Capture the cell that displays the provided text and extract its (X, Y) central coordinate. 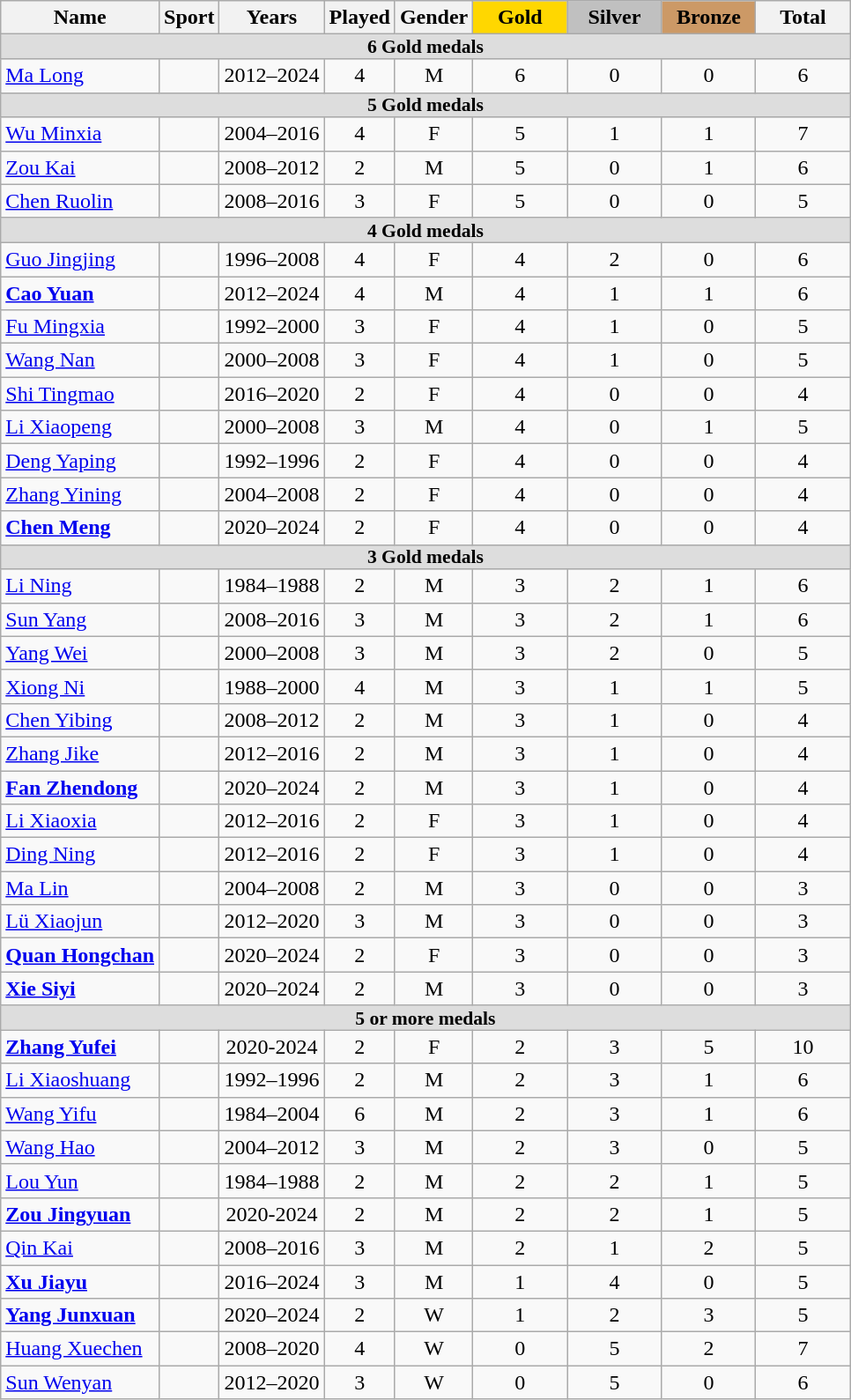
Shi Tingmao (80, 394)
Xu Jiayu (80, 1282)
Cao Yuan (80, 293)
Li Xiaoshuang (80, 1080)
3 Gold medals (425, 557)
Zhang Yining (80, 494)
Chen Yibing (80, 720)
Fu Mingxia (80, 327)
Xiong Ni (80, 686)
Years (271, 18)
Guo Jingjing (80, 259)
1984–2004 (271, 1114)
Huang Xuechen (80, 1349)
Quan Hongchan (80, 955)
Chen Meng (80, 528)
Ma Long (80, 76)
Sun Yang (80, 619)
Silver (615, 18)
Xie Siyi (80, 989)
10 (803, 1047)
Li Ning (80, 586)
5 or more medals (425, 1018)
2004–2012 (271, 1147)
Ma Lin (80, 888)
Yang Junxuan (80, 1315)
Li Xiaopeng (80, 427)
Li Xiaoxia (80, 821)
Zhang Yufei (80, 1047)
2016–2024 (271, 1282)
Total (803, 18)
5 Gold medals (425, 105)
2008–2020 (271, 1349)
Bronze (708, 18)
Zou Kai (80, 167)
Sun Wenyan (80, 1382)
Fan Zhendong (80, 787)
Name (80, 18)
2004–2016 (271, 134)
6 Gold medals (425, 47)
Qin Kai (80, 1248)
1992–2000 (271, 327)
Gender (433, 18)
1996–2008 (271, 259)
1988–2000 (271, 686)
Wang Yifu (80, 1114)
Sport (189, 18)
Gold (520, 18)
Ding Ning (80, 855)
Wu Minxia (80, 134)
Wang Nan (80, 360)
4 Gold medals (425, 230)
Lou Yun (80, 1181)
Played (359, 18)
Zhang Jike (80, 753)
2016–2020 (271, 394)
Yang Wei (80, 653)
Lü Xiaojun (80, 922)
Deng Yaping (80, 461)
Zou Jingyuan (80, 1214)
Wang Hao (80, 1147)
Chen Ruolin (80, 201)
